Find where the given text appears and provide that cell's center as (x, y) coordinate. 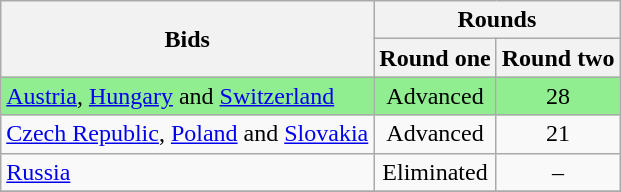
Austria, Hungary and Switzerland (188, 96)
Eliminated (435, 172)
Bids (188, 39)
Rounds (497, 20)
Round two (558, 58)
– (558, 172)
Russia (188, 172)
21 (558, 134)
Czech Republic, Poland and Slovakia (188, 134)
28 (558, 96)
Round one (435, 58)
